Find where the given text appears and provide that cell's center as (X, Y) coordinate. 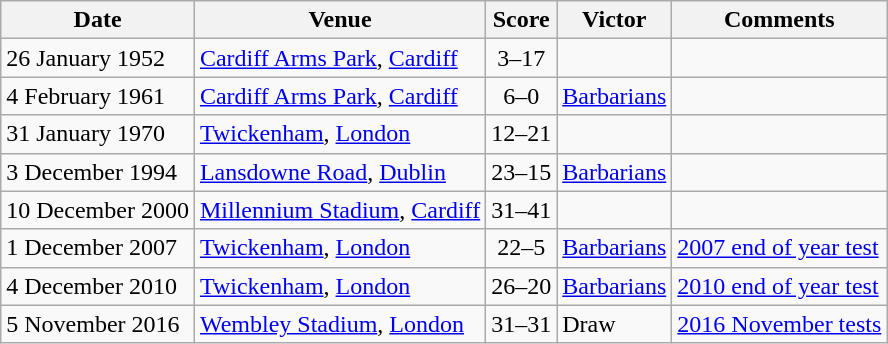
3–17 (522, 58)
2016 November tests (780, 324)
31–31 (522, 324)
31 January 1970 (98, 134)
2010 end of year test (780, 286)
31–41 (522, 210)
Victor (614, 20)
6–0 (522, 96)
Comments (780, 20)
10 December 2000 (98, 210)
4 December 2010 (98, 286)
3 December 1994 (98, 172)
Date (98, 20)
Venue (340, 20)
22–5 (522, 248)
Lansdowne Road, Dublin (340, 172)
Score (522, 20)
Millennium Stadium, Cardiff (340, 210)
26 January 1952 (98, 58)
12–21 (522, 134)
2007 end of year test (780, 248)
26–20 (522, 286)
4 February 1961 (98, 96)
Wembley Stadium, London (340, 324)
23–15 (522, 172)
Draw (614, 324)
5 November 2016 (98, 324)
1 December 2007 (98, 248)
